Determine the [X, Y] coordinate at the center of the cell enclosing the given text.  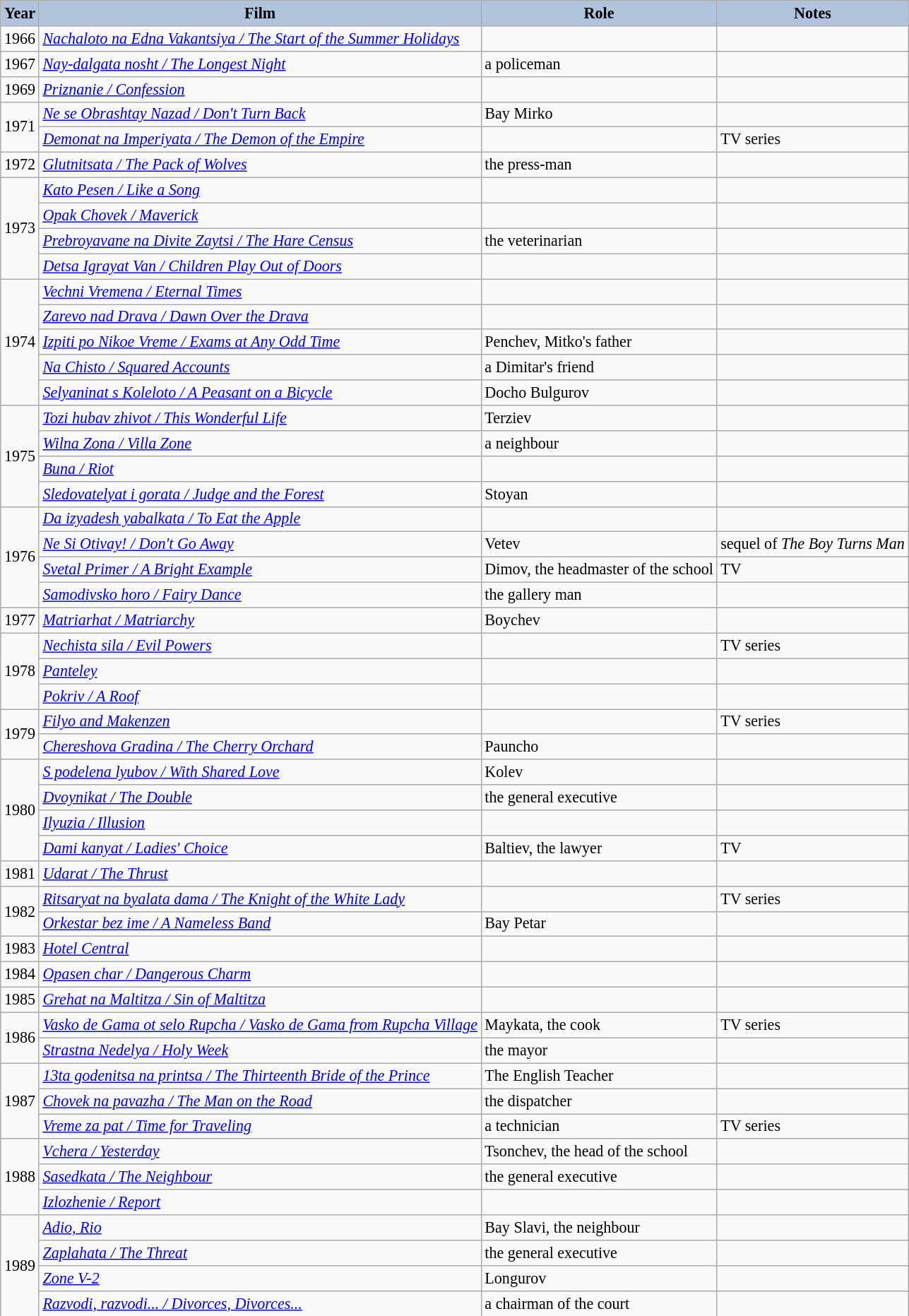
Longurov [599, 1278]
1980 [20, 810]
Ne se Obrashtay Nazad / Don't Turn Back [260, 114]
Vechni Vremena / Eternal Times [260, 291]
Sasedkata / The Neighbour [260, 1177]
Terziev [599, 417]
Demonat na Imperiyata / The Demon of the Empire [260, 140]
a technician [599, 1126]
Dimov, the headmaster of the school [599, 569]
Stoyan [599, 494]
the mayor [599, 1050]
1967 [20, 64]
Filyo and Makenzen [260, 721]
Detsa Igrayat Van / Children Play Out of Doors [260, 266]
the veterinarian [599, 241]
S podelena lyubov / With Shared Love [260, 772]
Ritsaryat na byalata dama / The Knight of the White Lady [260, 899]
Samodivsko horo / Fairy Dance [260, 595]
Docho Bulgurov [599, 393]
Grehat na Maltitza / Sin of Maltitza [260, 1000]
Pauncho [599, 747]
Baltiev, the lawyer [599, 848]
Matriarhat / Matriarchy [260, 620]
Tsonchev, the head of the school [599, 1151]
Na Chisto / Squared Accounts [260, 367]
Izlozhenie / Report [260, 1202]
Role [599, 13]
1985 [20, 1000]
Orkestar bez ime / A Nameless Band [260, 924]
1971 [20, 127]
1975 [20, 455]
Panteley [260, 671]
a Dimitar's friend [599, 367]
Vasko de Gama ot selo Rupcha / Vasko de Gama from Rupcha Village [260, 1025]
Bay Petar [599, 924]
Strastna Nedelya / Holy Week [260, 1050]
Ilyuzia / Illusion [260, 822]
1974 [20, 342]
Adio, Rio [260, 1227]
1976 [20, 557]
Tozi hubav zhivot / This Wonderful Life [260, 417]
Year [20, 13]
1982 [20, 911]
the gallery man [599, 595]
a policeman [599, 64]
Glutnitsata / The Pack of Wolves [260, 165]
1972 [20, 165]
Dami kanyat / Ladies' Choice [260, 848]
Opasen char / Dangerous Charm [260, 974]
Priznanie / Confession [260, 89]
a neighbour [599, 443]
Bay Slavi, the neighbour [599, 1227]
Boychev [599, 620]
1986 [20, 1038]
Penchev, Mitko's father [599, 342]
sequel of The Boy Turns Man [812, 545]
1973 [20, 227]
1984 [20, 974]
Chereshova Gradina / The Cherry Orchard [260, 747]
1987 [20, 1101]
The English Teacher [599, 1076]
Zone V-2 [260, 1278]
Zaplahata / The Threat [260, 1252]
Da izyadesh yabalkata / To Eat the Apple [260, 519]
Kato Pesen / Like a Song [260, 190]
1983 [20, 949]
Sledovatelyat i gorata / Judge and the Forest [260, 494]
1978 [20, 671]
Opak Chovek / Maverick [260, 215]
Nay-dalgata nosht / The Longest Night [260, 64]
Svetal Primer / A Bright Example [260, 569]
Bay Mirko [599, 114]
Nechista sila / Evil Powers [260, 646]
Izpiti po Nikoe Vreme / Exams at Any Odd Time [260, 342]
Prebroyavane na Divite Zaytsi / The Hare Census [260, 241]
Vchera / Yesterday [260, 1151]
the dispatcher [599, 1101]
Buna / Riot [260, 468]
Dvoynikat / The Double [260, 798]
Vreme za pat / Time for Traveling [260, 1126]
Zarevo nad Drava / Dawn Over the Drava [260, 316]
1979 [20, 734]
1988 [20, 1177]
Ne Si Otivay! / Don't Go Away [260, 545]
Kolev [599, 772]
Maykata, the cook [599, 1025]
the press-man [599, 165]
1969 [20, 89]
1977 [20, 620]
Notes [812, 13]
Vetev [599, 545]
Nachaloto na Edna Vakantsiya / The Start of the Summer Holidays [260, 38]
Wilna Zona / Villa Zone [260, 443]
Razvodi, razvodi... / Divorces, Divorces... [260, 1303]
Film [260, 13]
a chairman of the court [599, 1303]
1966 [20, 38]
Hotel Central [260, 949]
Udarat / The Thrust [260, 873]
Chovek na pavazha / The Man on the Road [260, 1101]
Pokriv / A Roof [260, 696]
13ta godenitsa na printsa / The Thirteenth Bride of the Prince [260, 1076]
1981 [20, 873]
1989 [20, 1264]
Selyaninat s Koleloto / A Peasant on a Bicycle [260, 393]
